Locate the cell with the specified text and output its (X, Y) center coordinate. 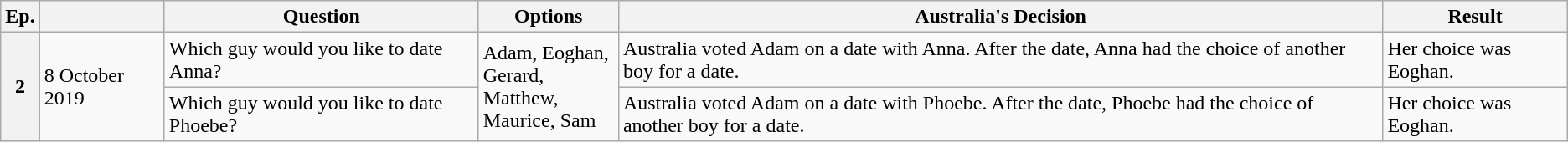
Which guy would you like to date Phoebe? (322, 114)
Question (322, 17)
Result (1475, 17)
Australia's Decision (1000, 17)
8 October 2019 (102, 87)
Ep. (20, 17)
Adam, Eoghan, Gerard, Matthew, Maurice, Sam (548, 87)
Australia voted Adam on a date with Phoebe. After the date, Phoebe had the choice of another boy for a date. (1000, 114)
Options (548, 17)
2 (20, 87)
Which guy would you like to date Anna? (322, 60)
Australia voted Adam on a date with Anna. After the date, Anna had the choice of another boy for a date. (1000, 60)
